Capture the cell that displays the provided text and extract its (X, Y) central coordinate. 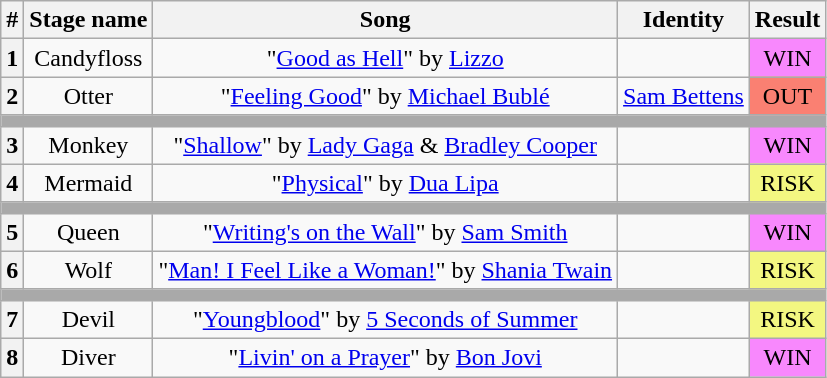
Wolf (88, 270)
Sam Bettens (684, 96)
3 (12, 145)
# (12, 20)
Stage name (88, 20)
"Livin' on a Prayer" by Bon Jovi (386, 357)
Identity (684, 20)
1 (12, 58)
Devil (88, 319)
"Physical" by Dua Lipa (386, 183)
"Man! I Feel Like a Woman!" by Shania Twain (386, 270)
Monkey (88, 145)
Queen (88, 232)
"Good as Hell" by Lizzo (386, 58)
4 (12, 183)
2 (12, 96)
Mermaid (88, 183)
"Youngblood" by 5 Seconds of Summer (386, 319)
"Shallow" by Lady Gaga & Bradley Cooper (386, 145)
Candyfloss (88, 58)
Otter (88, 96)
Song (386, 20)
5 (12, 232)
7 (12, 319)
"Writing's on the Wall" by Sam Smith (386, 232)
Diver (88, 357)
Result (787, 20)
8 (12, 357)
6 (12, 270)
OUT (787, 96)
"Feeling Good" by Michael Bublé (386, 96)
